Return the [x, y] coordinate for the center point of the cell that contains the specified text.  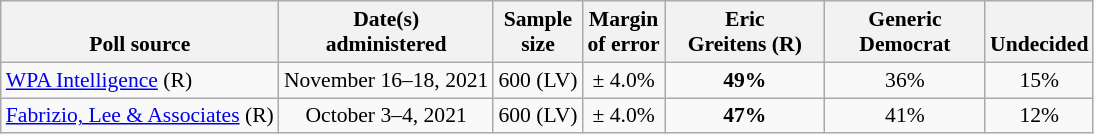
EricGreitens (R) [745, 32]
Marginof error [623, 32]
GenericDemocrat [905, 32]
41% [905, 116]
Undecided [1039, 32]
Samplesize [538, 32]
Fabrizio, Lee & Associates (R) [140, 116]
49% [745, 80]
15% [1039, 80]
November 16–18, 2021 [386, 80]
Poll source [140, 32]
October 3–4, 2021 [386, 116]
WPA Intelligence (R) [140, 80]
Date(s)administered [386, 32]
12% [1039, 116]
47% [745, 116]
36% [905, 80]
